Extract the [x, y] coordinate from the center of the cell holding the provided text.  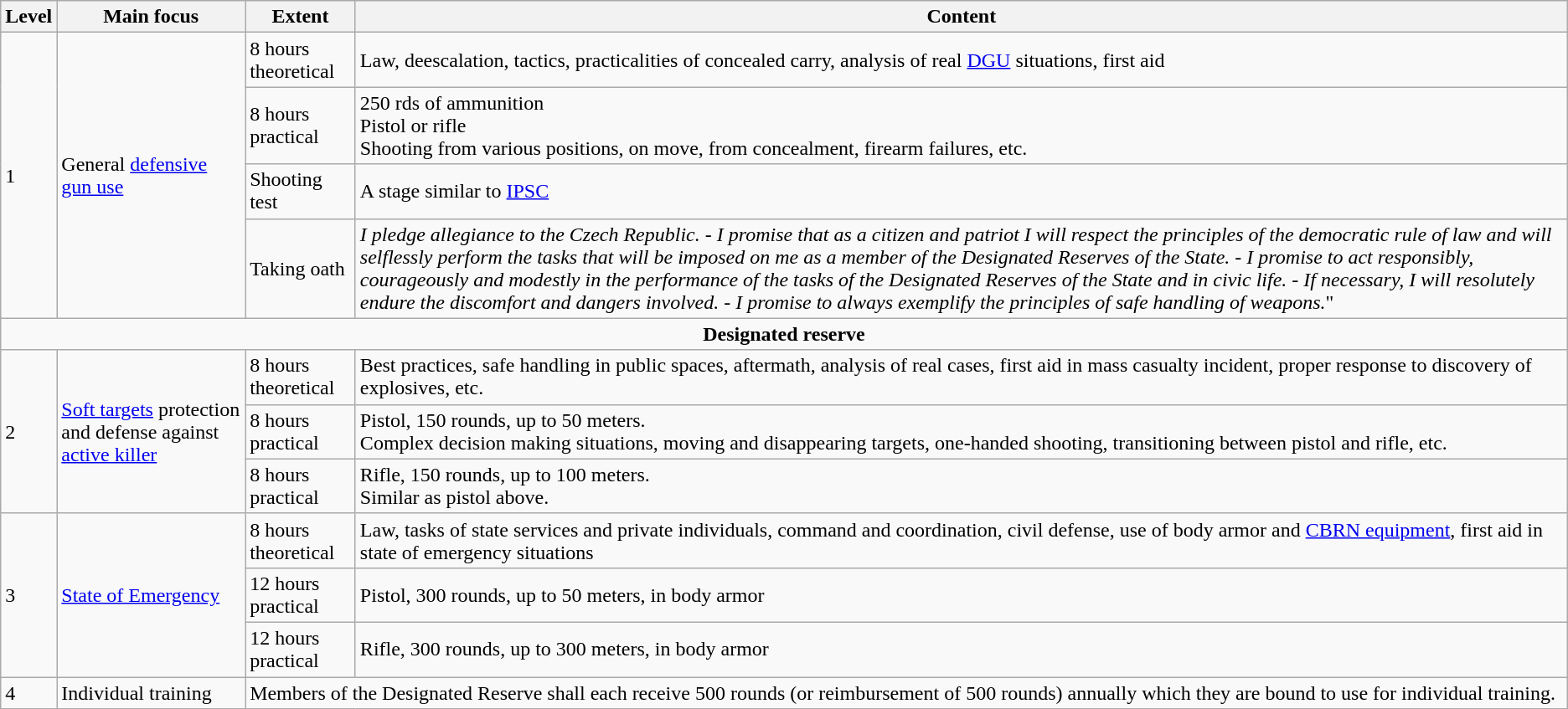
4 [28, 692]
Law, deescalation, tactics, practicalities of concealed carry, analysis of real DGU situations, first aid [962, 60]
Level [28, 17]
General defensive gun use [151, 176]
A stage similar to IPSC [962, 191]
State of Emergency [151, 594]
250 rds of ammunitionPistol or rifleShooting from various positions, on move, from concealment, firearm failures, etc. [962, 126]
1 [28, 176]
Content [962, 17]
Soft targets protection and defense against active killer [151, 432]
Rifle, 300 rounds, up to 300 meters, in body armor [962, 650]
2 [28, 432]
Taking oath [301, 268]
Pistol, 300 rounds, up to 50 meters, in body armor [962, 594]
Rifle, 150 rounds, up to 100 meters.Similar as pistol above. [962, 486]
Individual training [151, 692]
Shooting test [301, 191]
3 [28, 594]
Main focus [151, 17]
Designated reserve [784, 334]
Extent [301, 17]
